Find where the given text appears and provide that cell's center as (x, y) coordinate. 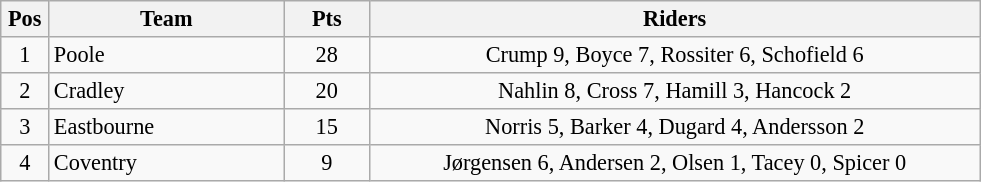
Crump 9, Boyce 7, Rossiter 6, Schofield 6 (674, 55)
Pos (25, 19)
9 (326, 162)
28 (326, 55)
Team (166, 19)
Pts (326, 19)
1 (25, 55)
Norris 5, Barker 4, Dugard 4, Andersson 2 (674, 126)
3 (25, 126)
Nahlin 8, Cross 7, Hamill 3, Hancock 2 (674, 90)
4 (25, 162)
20 (326, 90)
Jørgensen 6, Andersen 2, Olsen 1, Tacey 0, Spicer 0 (674, 162)
15 (326, 126)
2 (25, 90)
Coventry (166, 162)
Poole (166, 55)
Riders (674, 19)
Cradley (166, 90)
Eastbourne (166, 126)
